Identify which cell holds the provided text, then report its [x, y] central coordinate. 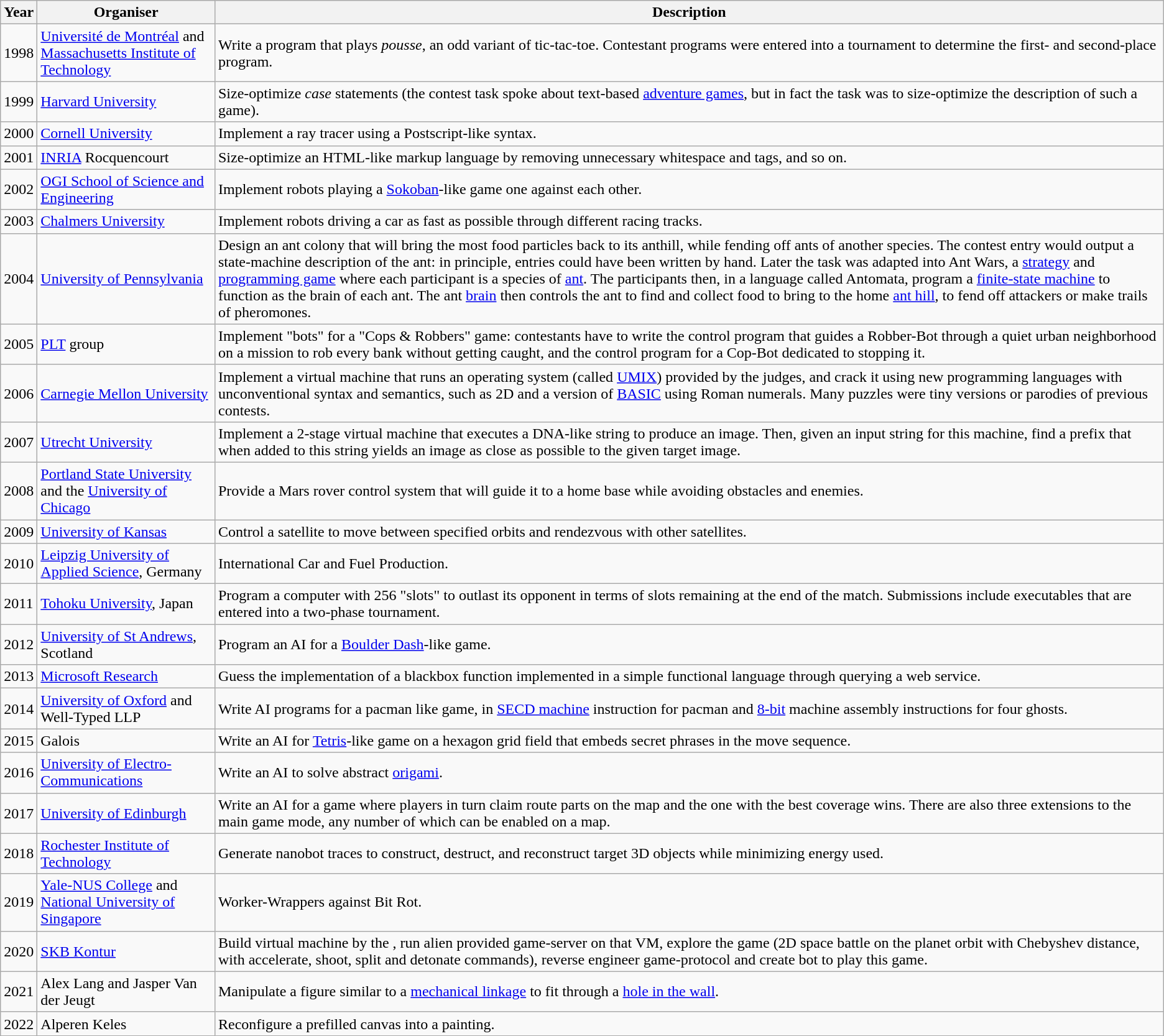
Size-optimize an HTML-like markup language by removing unnecessary whitespace and tags, and so on. [689, 157]
Write an AI to solve abstract origami. [689, 772]
Description [689, 12]
Provide a Mars rover control system that will guide it to a home base while avoiding obstacles and enemies. [689, 491]
Leipzig University of Applied Science, Germany [126, 563]
2002 [19, 189]
Write an AI for Tetris-like game on a hexagon grid field that embeds secret phrases in the move sequence. [689, 741]
Chalmers University [126, 221]
University of Edinburgh [126, 813]
SKB Kontur [126, 951]
2001 [19, 157]
Galois [126, 741]
Control a satellite to move between specified orbits and rendezvous with other satellites. [689, 532]
2018 [19, 853]
Program an AI for a Boulder Dash-like game. [689, 644]
2011 [19, 604]
University of St Andrews, Scotland [126, 644]
Portland State University and the University of Chicago [126, 491]
Alex Lang and Jasper Van der Jeugt [126, 991]
2007 [19, 442]
1999 [19, 102]
Generate nanobot traces to construct, destruct, and reconstruct target 3D objects while minimizing energy used. [689, 853]
Organiser [126, 12]
Implement robots driving a car as fast as possible through different racing tracks. [689, 221]
Write AI programs for a pacman like game, in SECD machine instruction for pacman and 8-bit machine assembly instructions for four ghosts. [689, 709]
2012 [19, 644]
Microsoft Research [126, 677]
Reconfigure a prefilled canvas into a painting. [689, 1024]
Worker-Wrappers against Bit Rot. [689, 902]
Guess the implementation of a blackbox function implemented in a simple functional language through querying a web service. [689, 677]
Year [19, 12]
PLT group [126, 345]
2009 [19, 532]
OGI School of Science and Engineering [126, 189]
2022 [19, 1024]
Rochester Institute of Technology [126, 853]
Harvard University [126, 102]
2020 [19, 951]
2014 [19, 709]
INRIA Rocquencourt [126, 157]
2005 [19, 345]
Utrecht University [126, 442]
Implement robots playing a Sokoban-like game one against each other. [689, 189]
International Car and Fuel Production. [689, 563]
Yale-NUS College and National University of Singapore [126, 902]
2021 [19, 991]
2000 [19, 134]
Carnegie Mellon University [126, 393]
Implement a ray tracer using a Postscript-like syntax. [689, 134]
University of Pennsylvania [126, 279]
2019 [19, 902]
2006 [19, 393]
Cornell University [126, 134]
2013 [19, 677]
Manipulate a figure similar to a mechanical linkage to fit through a hole in the wall. [689, 991]
2008 [19, 491]
1998 [19, 53]
2003 [19, 221]
2010 [19, 563]
2015 [19, 741]
University of Electro-Communications [126, 772]
Université de Montréal and Massachusetts Institute of Technology [126, 53]
University of Kansas [126, 532]
2017 [19, 813]
2016 [19, 772]
Alperen Keles [126, 1024]
University of Oxford and Well-Typed LLP [126, 709]
Tohoku University, Japan [126, 604]
2004 [19, 279]
